From the cell containing the given text, extract its center point as (x, y) coordinate. 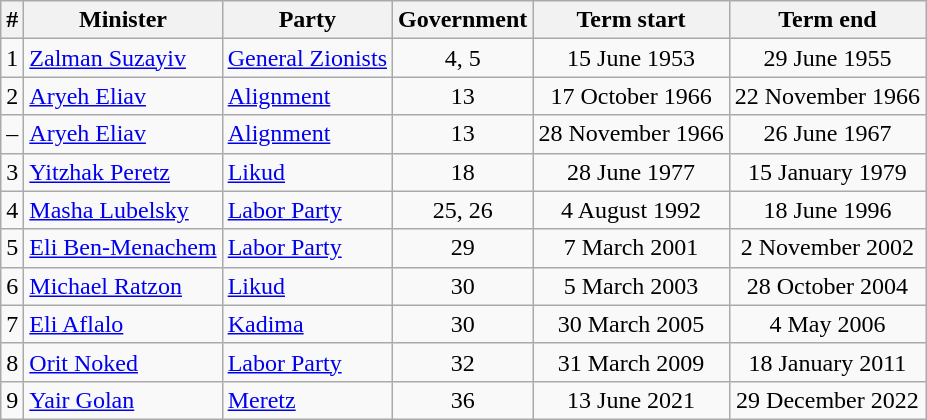
7 (12, 324)
6 (12, 286)
28 October 2004 (827, 286)
2 (12, 96)
4 (12, 210)
– (12, 134)
9 (12, 400)
15 June 1953 (631, 58)
Kadima (307, 324)
18 January 2011 (827, 362)
# (12, 20)
36 (463, 400)
18 June 1996 (827, 210)
4 May 2006 (827, 324)
General Zionists (307, 58)
18 (463, 172)
29 December 2022 (827, 400)
25, 26 (463, 210)
Meretz (307, 400)
15 January 1979 (827, 172)
Michael Ratzon (123, 286)
32 (463, 362)
4 August 1992 (631, 210)
2 November 2002 (827, 248)
1 (12, 58)
4, 5 (463, 58)
Yitzhak Peretz (123, 172)
Term start (631, 20)
28 November 1966 (631, 134)
Zalman Suzayiv (123, 58)
5 (12, 248)
Eli Ben-Menachem (123, 248)
7 March 2001 (631, 248)
28 June 1977 (631, 172)
17 October 1966 (631, 96)
Orit Noked (123, 362)
Government (463, 20)
3 (12, 172)
13 June 2021 (631, 400)
Eli Aflalo (123, 324)
Masha Lubelsky (123, 210)
26 June 1967 (827, 134)
Term end (827, 20)
29 June 1955 (827, 58)
Yair Golan (123, 400)
31 March 2009 (631, 362)
Minister (123, 20)
Party (307, 20)
29 (463, 248)
22 November 1966 (827, 96)
5 March 2003 (631, 286)
30 March 2005 (631, 324)
8 (12, 362)
